From the cell containing the given text, extract its center point as (X, Y) coordinate. 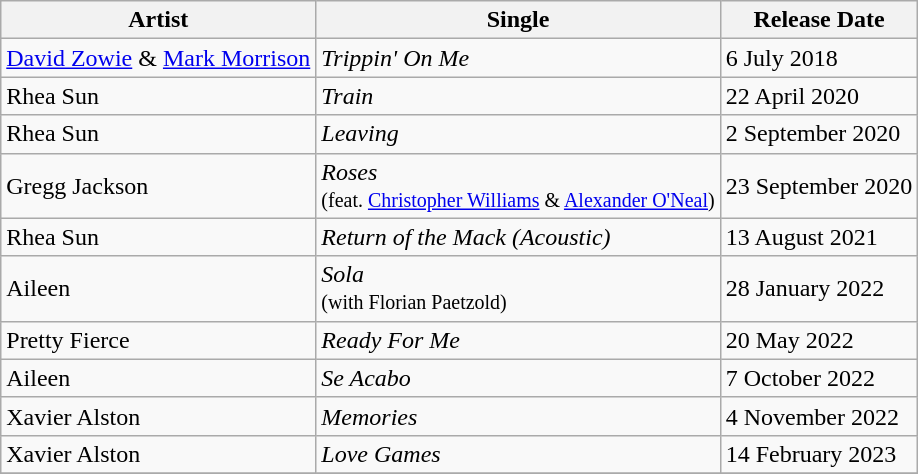
Memories (518, 416)
23 September 2020 (819, 186)
Sola(with Florian Paetzold) (518, 288)
22 April 2020 (819, 96)
2 September 2020 (819, 134)
Release Date (819, 20)
Trippin' On Me (518, 58)
4 November 2022 (819, 416)
Ready For Me (518, 340)
Train (518, 96)
Gregg Jackson (158, 186)
20 May 2022 (819, 340)
Single (518, 20)
14 February 2023 (819, 454)
Pretty Fierce (158, 340)
6 July 2018 (819, 58)
7 October 2022 (819, 378)
28 January 2022 (819, 288)
Love Games (518, 454)
Artist (158, 20)
Return of the Mack (Acoustic) (518, 237)
Leaving (518, 134)
Roses(feat. Christopher Williams & Alexander O'Neal) (518, 186)
Se Acabo (518, 378)
13 August 2021 (819, 237)
David Zowie & Mark Morrison (158, 58)
